From the cell containing the given text, extract its center point as [x, y] coordinate. 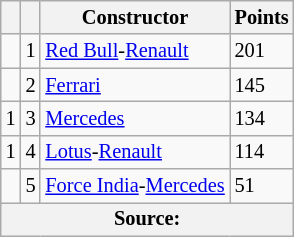
201 [262, 51]
2 [31, 85]
Mercedes [134, 118]
Red Bull-Renault [134, 51]
Source: [148, 219]
114 [262, 152]
145 [262, 85]
Points [262, 17]
51 [262, 186]
134 [262, 118]
Force India-Mercedes [134, 186]
Lotus-Renault [134, 152]
5 [31, 186]
4 [31, 152]
Ferrari [134, 85]
3 [31, 118]
Constructor [134, 17]
